Search for the cell housing the specified text and yield its [x, y] center coordinate. 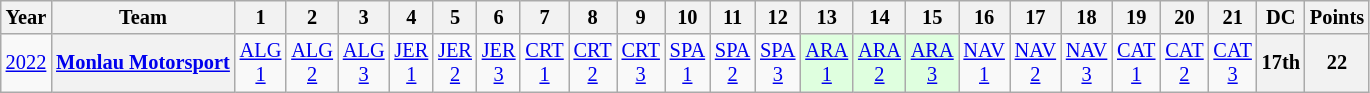
CAT3 [1233, 63]
1 [261, 17]
NAV1 [984, 63]
ALG1 [261, 63]
17 [1036, 17]
JER1 [411, 63]
11 [732, 17]
Year [26, 17]
SPA3 [778, 63]
Monlau Motorsport [143, 63]
DC [1281, 17]
NAV3 [1086, 63]
5 [455, 17]
CRT1 [544, 63]
CRT2 [593, 63]
20 [1184, 17]
ARA1 [826, 63]
NAV2 [1036, 63]
ARA3 [932, 63]
17th [1281, 63]
8 [593, 17]
22 [1337, 63]
CRT3 [641, 63]
JER3 [499, 63]
JER2 [455, 63]
2 [312, 17]
Points [1337, 17]
21 [1233, 17]
9 [641, 17]
SPA2 [732, 63]
ALG2 [312, 63]
13 [826, 17]
2022 [26, 63]
12 [778, 17]
18 [1086, 17]
3 [364, 17]
19 [1136, 17]
15 [932, 17]
CAT1 [1136, 63]
14 [880, 17]
ARA2 [880, 63]
CAT2 [1184, 63]
SPA1 [688, 63]
Team [143, 17]
7 [544, 17]
16 [984, 17]
10 [688, 17]
ALG3 [364, 63]
6 [499, 17]
4 [411, 17]
